Output the [X, Y] coordinate of the center of the cell containing the given text.  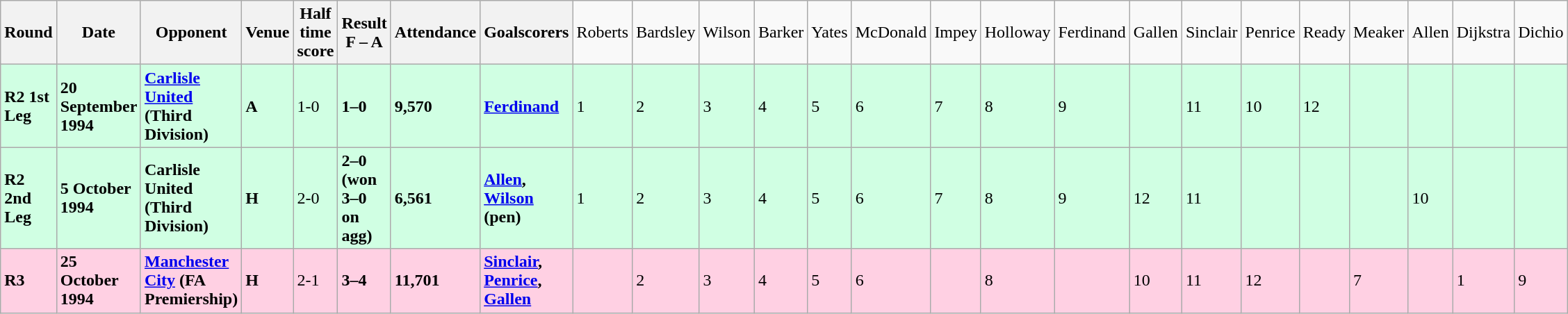
9,570 [435, 106]
Meaker [1378, 33]
Dijkstra [1483, 33]
R2 1st Leg [28, 106]
Sinclair, Penrice, Gallen [527, 281]
Venue [268, 33]
Manchester City (FA Premiership) [190, 281]
Allen, Wilson (pen) [527, 198]
11,701 [435, 281]
Date [99, 33]
2–0 (won 3–0 on agg) [364, 198]
25 October 1994 [99, 281]
1–0 [364, 106]
3–4 [364, 281]
Goalscorers [527, 33]
Barker [781, 33]
Ready [1324, 33]
Roberts [603, 33]
Opponent [190, 33]
Round [28, 33]
2-1 [316, 281]
Yates [830, 33]
ResultF – A [364, 33]
Impey [956, 33]
6,561 [435, 198]
R2 2nd Leg [28, 198]
A [268, 106]
Half time score [316, 33]
McDonald [891, 33]
Allen [1430, 33]
2-0 [316, 198]
5 October 1994 [99, 198]
Gallen [1155, 33]
R3 [28, 281]
Penrice [1271, 33]
20 September 1994 [99, 106]
Dichio [1541, 33]
1-0 [316, 106]
Bardsley [666, 33]
Holloway [1018, 33]
Wilson [727, 33]
Attendance [435, 33]
Sinclair [1211, 33]
